Determine the [x, y] coordinate at the center of the cell enclosing the given text.  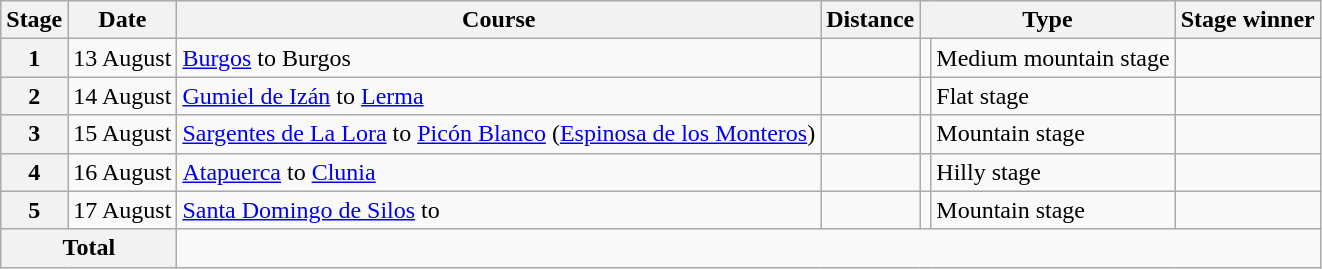
15 August [122, 134]
Santa Domingo de Silos to [499, 210]
Medium mountain stage [1053, 58]
Type [1048, 20]
Atapuerca to Clunia [499, 172]
17 August [122, 210]
Burgos to Burgos [499, 58]
Sargentes de La Lora to Picón Blanco (Espinosa de los Monteros) [499, 134]
Date [122, 20]
16 August [122, 172]
5 [34, 210]
Hilly stage [1053, 172]
3 [34, 134]
Total [89, 248]
Course [499, 20]
4 [34, 172]
Flat stage [1053, 96]
Stage [34, 20]
Distance [870, 20]
13 August [122, 58]
Stage winner [1248, 20]
Gumiel de Izán to Lerma [499, 96]
2 [34, 96]
1 [34, 58]
14 August [122, 96]
